Output the (X, Y) coordinate of the center of the cell containing the given text.  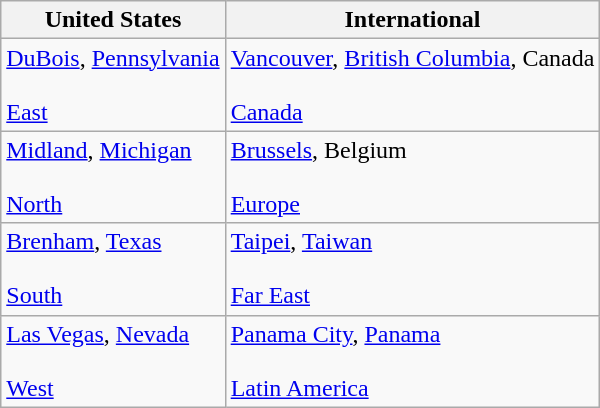
Brussels, BelgiumEurope (412, 177)
DuBois, PennsylvaniaEast (113, 85)
Panama City, Panama Latin America (412, 361)
United States (113, 20)
Brenham, TexasSouth (113, 269)
International (412, 20)
Las Vegas, NevadaWest (113, 361)
Vancouver, British Columbia, CanadaCanada (412, 85)
Taipei, TaiwanFar East (412, 269)
Midland, MichiganNorth (113, 177)
